Determine the (x, y) coordinate at the center of the cell enclosing the given text.  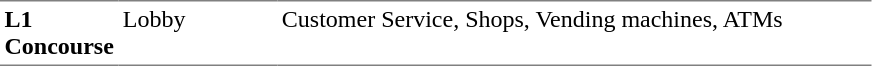
L1Concourse (59, 33)
Lobby (198, 33)
Customer Service, Shops, Vending machines, ATMs (574, 33)
